Find where the given text appears and provide that cell's center as (X, Y) coordinate. 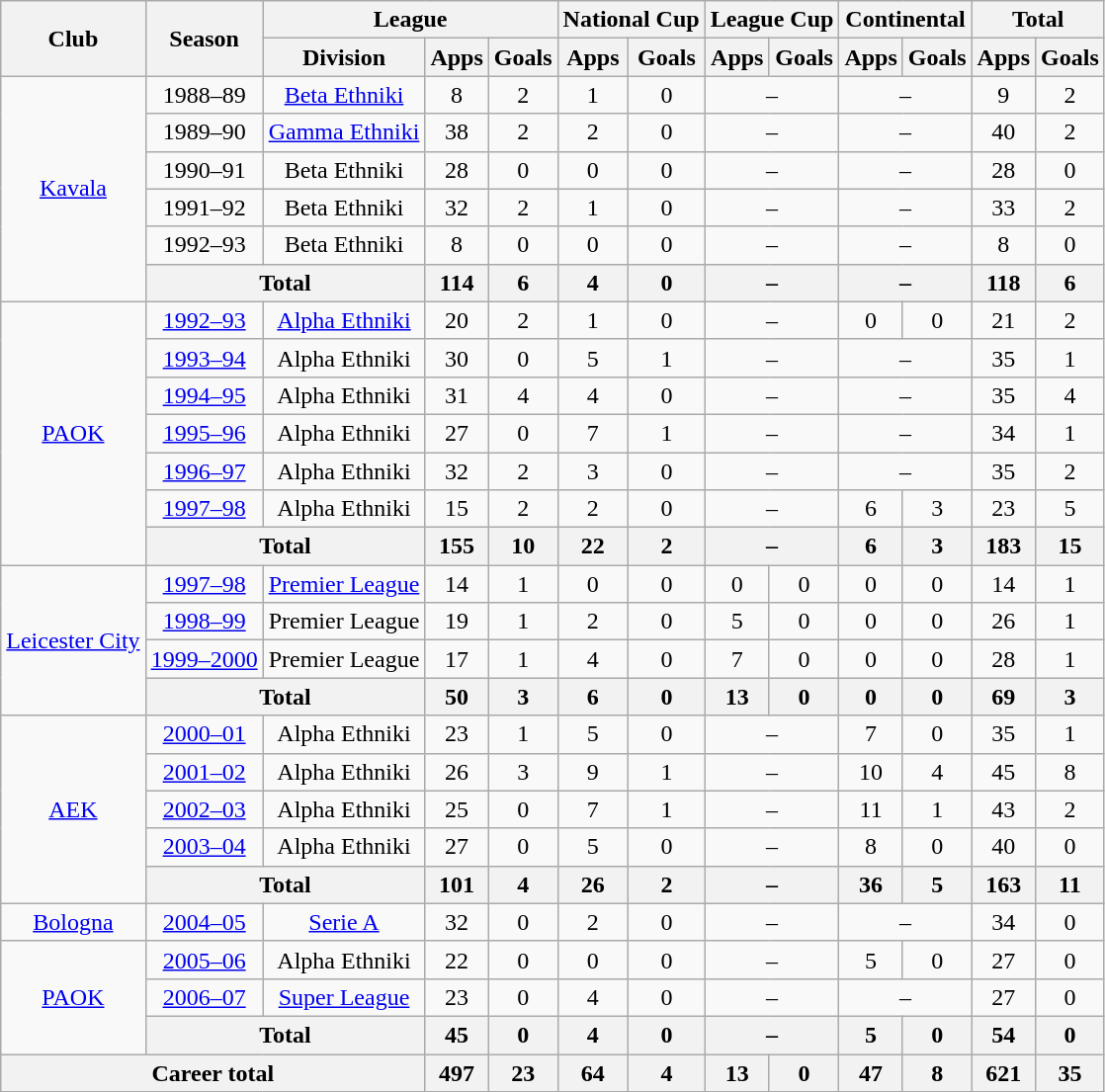
43 (1003, 809)
101 (457, 884)
Leicester City (73, 640)
50 (457, 697)
31 (457, 395)
2005–06 (204, 960)
1996–97 (204, 471)
2001–02 (204, 772)
1999–2000 (204, 659)
47 (871, 1072)
1995–96 (204, 433)
54 (1003, 1035)
21 (1003, 320)
Serie A (344, 922)
2000–01 (204, 734)
League Cup (772, 20)
Kavala (73, 189)
2002–03 (204, 809)
183 (1003, 546)
Gamma Ethniki (344, 132)
2006–07 (204, 997)
114 (457, 283)
Club (73, 39)
497 (457, 1072)
1998–99 (204, 622)
155 (457, 546)
1988–89 (204, 95)
20 (457, 320)
621 (1003, 1072)
2003–04 (204, 847)
AEK (73, 809)
Season (204, 39)
69 (1003, 697)
118 (1003, 283)
Super League (344, 997)
1990–91 (204, 170)
1993–94 (204, 358)
163 (1003, 884)
33 (1003, 208)
38 (457, 132)
Bologna (73, 922)
National Cup (631, 20)
1991–92 (204, 208)
25 (457, 809)
1994–95 (204, 395)
Career total (213, 1072)
2004–05 (204, 922)
Division (344, 57)
19 (457, 622)
36 (871, 884)
17 (457, 659)
30 (457, 358)
League (410, 20)
64 (593, 1072)
Continental (905, 20)
1989–90 (204, 132)
